Search for the cell housing the specified text and yield its [x, y] center coordinate. 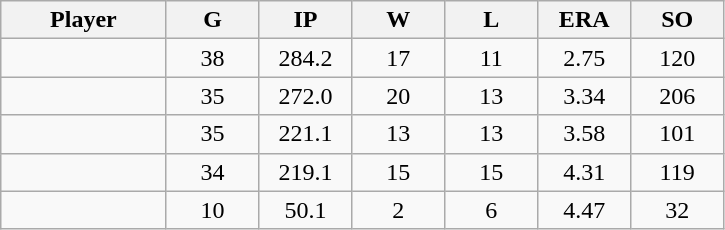
272.0 [306, 96]
17 [398, 58]
221.1 [306, 134]
W [398, 20]
119 [678, 172]
4.47 [584, 210]
G [212, 20]
101 [678, 134]
219.1 [306, 172]
4.31 [584, 172]
50.1 [306, 210]
6 [492, 210]
11 [492, 58]
Player [84, 20]
2.75 [584, 58]
284.2 [306, 58]
3.34 [584, 96]
206 [678, 96]
120 [678, 58]
IP [306, 20]
SO [678, 20]
ERA [584, 20]
38 [212, 58]
32 [678, 210]
34 [212, 172]
10 [212, 210]
3.58 [584, 134]
20 [398, 96]
L [492, 20]
2 [398, 210]
